Search for the cell housing the specified text and yield its [x, y] center coordinate. 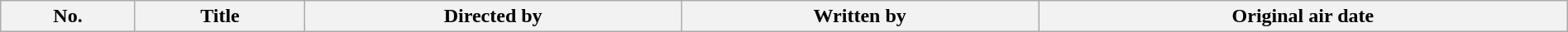
Title [220, 16]
Written by [860, 16]
Directed by [493, 16]
No. [68, 16]
Original air date [1303, 16]
